Find where the given text appears and provide that cell's center as (x, y) coordinate. 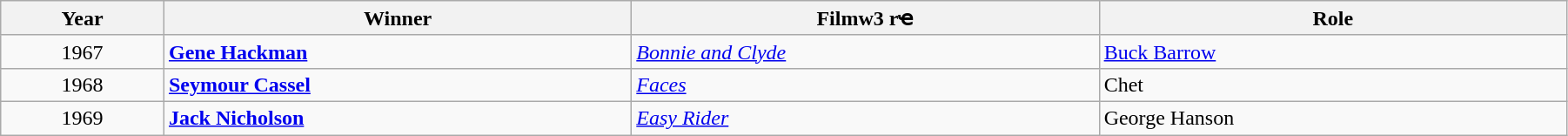
Seymour Cassel (397, 85)
Chet (1333, 85)
Bonnie and Clyde (865, 51)
Gene Hackman (397, 51)
1969 (83, 118)
George Hanson (1333, 118)
1967 (83, 51)
Jack Nicholson (397, 118)
Year (83, 18)
Role (1333, 18)
1968 (83, 85)
Filmw3 rҽ (865, 18)
Winner (397, 18)
Buck Barrow (1333, 51)
Faces (865, 85)
Easy Rider (865, 118)
